Output the (x, y) coordinate of the center of the cell containing the given text.  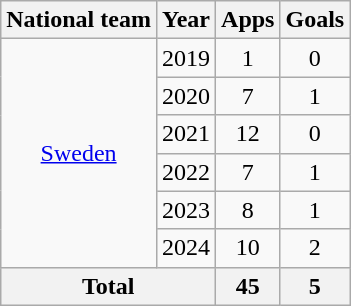
12 (248, 134)
Year (186, 20)
5 (315, 286)
Total (108, 286)
2024 (186, 248)
8 (248, 210)
2022 (186, 172)
2023 (186, 210)
2019 (186, 58)
Goals (315, 20)
2 (315, 248)
National team (79, 20)
Sweden (79, 153)
2021 (186, 134)
10 (248, 248)
2020 (186, 96)
45 (248, 286)
Apps (248, 20)
